Search for the cell housing the specified text and yield its (X, Y) center coordinate. 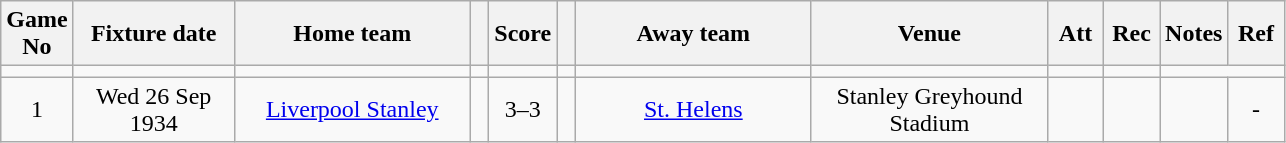
Rec (1132, 34)
1 (37, 110)
Wed 26 Sep 1934 (154, 110)
3–3 (523, 110)
Fixture date (154, 34)
Att (1075, 34)
Home team (352, 34)
Venue (929, 34)
Ref (1256, 34)
Notes (1194, 34)
Away team (693, 34)
Score (523, 34)
St. Helens (693, 110)
Liverpool Stanley (352, 110)
- (1256, 110)
Stanley Greyhound Stadium (929, 110)
Game No (37, 34)
